Locate the cell with the specified text and output its (x, y) center coordinate. 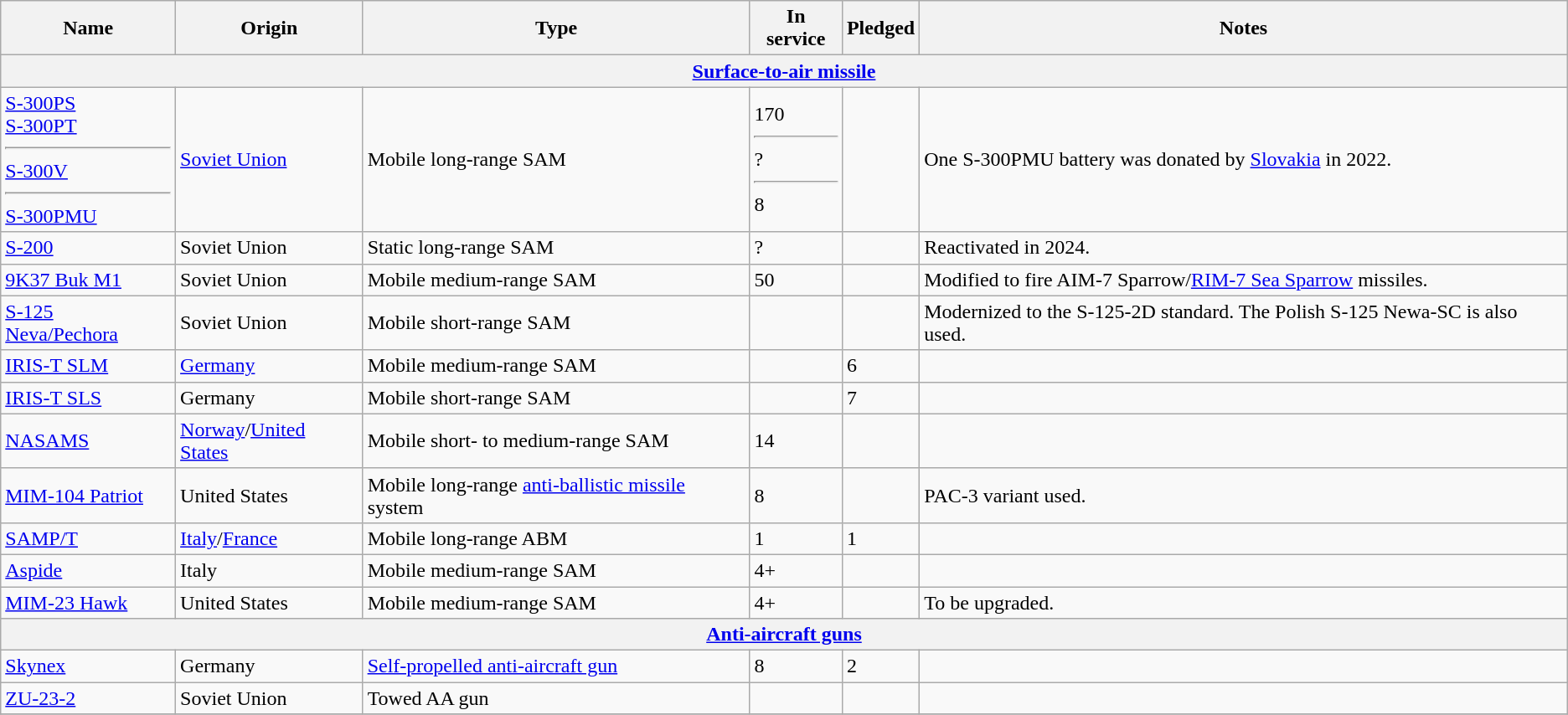
S-125 Neva/Pechora (89, 323)
One S-300PMU battery was donated by Slovakia in 2022. (1244, 159)
Reactivated in 2024. (1244, 248)
IRIS-T SLM (89, 366)
Mobile long-range SAM (556, 159)
Notes (1244, 28)
Italy (270, 570)
Skynex (89, 666)
Static long-range SAM (556, 248)
Mobile long-range ABM (556, 538)
Pledged (880, 28)
IRIS-T SLS (89, 398)
S-200 (89, 248)
Norway/United States (270, 440)
Anti-aircraft guns (784, 635)
Mobile short- to medium-range SAM (556, 440)
9K37 Buk M1 (89, 280)
In service (796, 28)
Modified to fire AIM-7 Sparrow/RIM-7 Sea Sparrow missiles. (1244, 280)
Aspide (89, 570)
14 (796, 440)
2 (880, 666)
Surface-to-air missile (784, 71)
Towed AA gun (556, 698)
50 (796, 280)
MIM-104 Patriot (89, 496)
7 (880, 398)
S-300PSS-300PTS-300VS-300PMU (89, 159)
Modernized to the S-125-2D standard. The Polish S-125 Newa-SC is also used. (1244, 323)
MIM-23 Hawk (89, 602)
Origin (270, 28)
PAC-3 variant used. (1244, 496)
ZU-23-2 (89, 698)
To be upgraded. (1244, 602)
NASAMS (89, 440)
Type (556, 28)
Mobile long-range anti-ballistic missile system (556, 496)
Self-propelled anti-aircraft gun (556, 666)
Name (89, 28)
Italy/France (270, 538)
? (796, 248)
6 (880, 366)
SAMP/T (89, 538)
170?8 (796, 159)
